Extract the (X, Y) coordinate from the center of the cell holding the provided text.  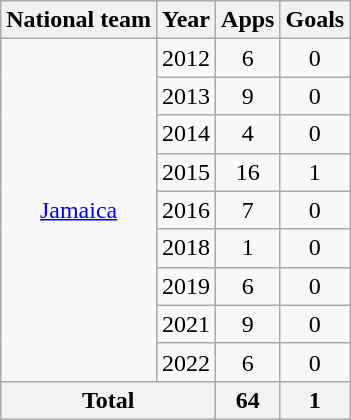
2022 (186, 362)
Goals (315, 20)
2018 (186, 248)
Apps (248, 20)
2015 (186, 172)
2016 (186, 210)
64 (248, 400)
Year (186, 20)
2014 (186, 134)
4 (248, 134)
7 (248, 210)
Jamaica (79, 210)
National team (79, 20)
Total (108, 400)
2019 (186, 286)
2012 (186, 58)
2021 (186, 324)
2013 (186, 96)
16 (248, 172)
